Find where the given text appears and provide that cell's center as [x, y] coordinate. 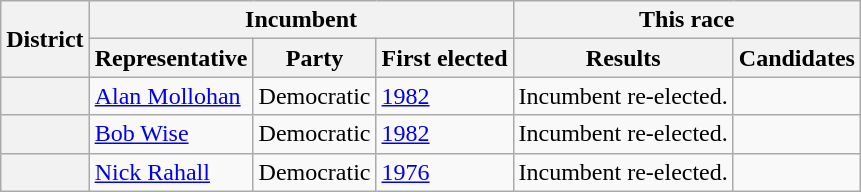
Party [314, 58]
Bob Wise [171, 134]
Incumbent [301, 20]
1976 [444, 172]
This race [686, 20]
Candidates [796, 58]
Alan Mollohan [171, 96]
First elected [444, 58]
Nick Rahall [171, 172]
Results [623, 58]
Representative [171, 58]
District [45, 39]
